Determine the (x, y) coordinate at the center of the cell enclosing the given text.  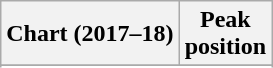
Peakposition (225, 34)
Chart (2017–18) (90, 34)
